Output the (X, Y) coordinate of the center of the cell containing the given text.  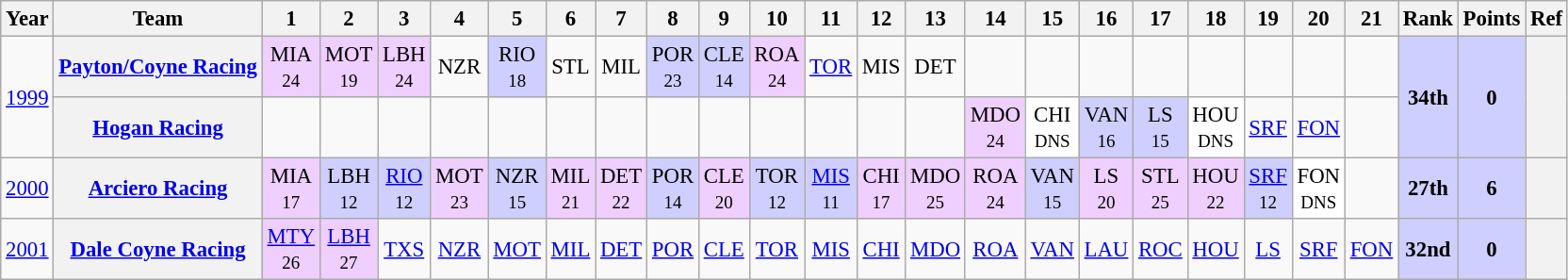
7 (622, 19)
17 (1161, 19)
RIO18 (516, 68)
Year (27, 19)
MTY26 (290, 249)
POR (673, 249)
MDO (936, 249)
VAN15 (1052, 189)
MIA17 (290, 189)
HOU (1216, 249)
LBH12 (349, 189)
HOU22 (1216, 189)
5 (516, 19)
2 (349, 19)
9 (724, 19)
20 (1318, 19)
MIA24 (290, 68)
MOT (516, 249)
POR23 (673, 68)
3 (404, 19)
11 (831, 19)
19 (1268, 19)
LAU (1106, 249)
VAN (1052, 249)
TOR12 (776, 189)
15 (1052, 19)
27th (1429, 189)
8 (673, 19)
Team (158, 19)
Hogan Racing (158, 128)
ROA (995, 249)
CHIDNS (1052, 128)
LBH24 (404, 68)
HOUDNS (1216, 128)
NZR15 (516, 189)
POR14 (673, 189)
10 (776, 19)
18 (1216, 19)
2001 (27, 249)
CHI (882, 249)
CLE (724, 249)
MDO25 (936, 189)
16 (1106, 19)
VAN16 (1106, 128)
Points (1491, 19)
STL25 (1161, 189)
LBH27 (349, 249)
1999 (27, 98)
1 (290, 19)
Ref (1547, 19)
CLE14 (724, 68)
CHI17 (882, 189)
TXS (404, 249)
ROC (1161, 249)
2000 (27, 189)
4 (460, 19)
32nd (1429, 249)
MIS11 (831, 189)
21 (1371, 19)
Rank (1429, 19)
CLE20 (724, 189)
MOT19 (349, 68)
12 (882, 19)
LS (1268, 249)
Arciero Racing (158, 189)
MIL21 (570, 189)
LS20 (1106, 189)
34th (1429, 98)
14 (995, 19)
STL (570, 68)
MOT23 (460, 189)
LS15 (1161, 128)
FONDNS (1318, 189)
MDO24 (995, 128)
RIO12 (404, 189)
13 (936, 19)
DET22 (622, 189)
SRF12 (1268, 189)
Payton/Coyne Racing (158, 68)
Dale Coyne Racing (158, 249)
